Extract the (X, Y) coordinate from the center of the cell holding the provided text.  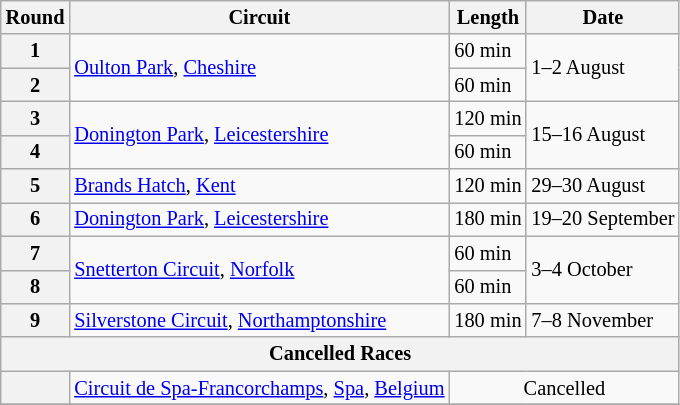
29–30 August (602, 186)
19–20 September (602, 219)
4 (36, 152)
Oulton Park, Cheshire (259, 68)
7–8 November (602, 320)
Cancelled Races (340, 354)
3–4 October (602, 270)
7 (36, 253)
Circuit (259, 17)
3 (36, 118)
Brands Hatch, Kent (259, 186)
6 (36, 219)
5 (36, 186)
1–2 August (602, 68)
8 (36, 287)
Date (602, 17)
15–16 August (602, 134)
Snetterton Circuit, Norfolk (259, 270)
9 (36, 320)
Length (488, 17)
Circuit de Spa-Francorchamps, Spa, Belgium (259, 388)
2 (36, 85)
Silverstone Circuit, Northamptonshire (259, 320)
1 (36, 51)
Cancelled (564, 388)
Round (36, 17)
